Determine the [X, Y] coordinate at the center of the cell enclosing the given text.  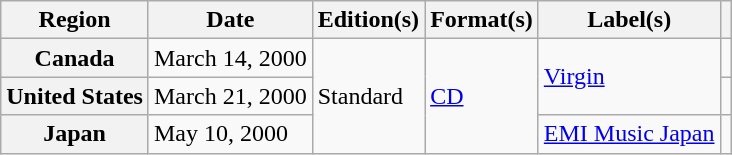
EMI Music Japan [629, 134]
March 21, 2000 [230, 96]
Canada [75, 58]
Virgin [629, 77]
Label(s) [629, 20]
Format(s) [482, 20]
United States [75, 96]
Japan [75, 134]
Date [230, 20]
Region [75, 20]
CD [482, 96]
Edition(s) [368, 20]
Standard [368, 96]
March 14, 2000 [230, 58]
May 10, 2000 [230, 134]
